For the text-containing cell, return its midpoint in (X, Y) coordinate format. 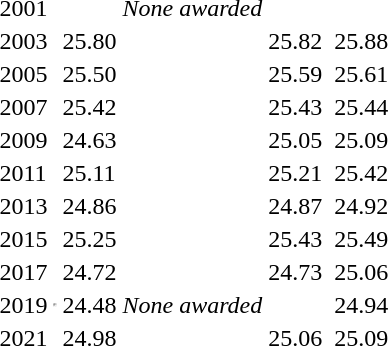
25.50 (90, 74)
25.42 (90, 107)
24.73 (296, 272)
25.59 (296, 74)
25.05 (296, 140)
25.21 (296, 173)
25.25 (90, 239)
24.87 (296, 206)
24.48 (90, 305)
24.72 (90, 272)
24.86 (90, 206)
25.11 (90, 173)
25.82 (296, 41)
25.80 (90, 41)
None awarded (192, 305)
24.63 (90, 140)
